Detect which cell encompasses the target text, then output its [x, y] center coordinate. 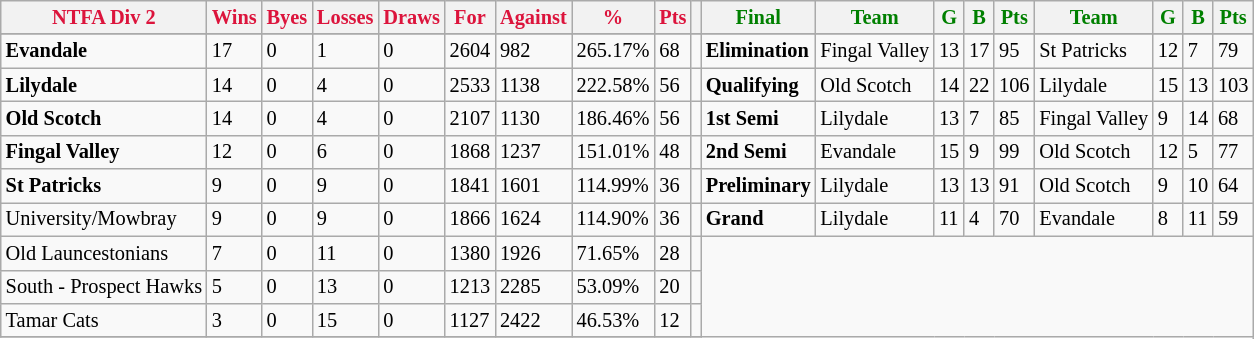
46.53% [614, 320]
265.17% [614, 51]
1st Semi [758, 118]
1138 [534, 85]
1127 [470, 320]
1624 [534, 219]
Preliminary [758, 186]
Grand [758, 219]
70 [1014, 219]
1841 [470, 186]
28 [672, 253]
1213 [470, 287]
79 [1233, 51]
1926 [534, 253]
South - Prospect Hawks [104, 287]
% [614, 17]
University/Mowbray [104, 219]
22 [979, 85]
1380 [470, 253]
1866 [470, 219]
2nd Semi [758, 152]
NTFA Div 2 [104, 17]
1601 [534, 186]
71.65% [614, 253]
77 [1233, 152]
151.01% [614, 152]
Byes [287, 17]
1237 [534, 152]
Wins [234, 17]
95 [1014, 51]
2107 [470, 118]
48 [672, 152]
2604 [470, 51]
186.46% [614, 118]
Old Launcestonians [104, 253]
114.90% [614, 219]
Draws [411, 17]
3 [234, 320]
6 [345, 152]
1130 [534, 118]
222.58% [614, 85]
Losses [345, 17]
59 [1233, 219]
20 [672, 287]
1 [345, 51]
8 [1168, 219]
1868 [470, 152]
103 [1233, 85]
Tamar Cats [104, 320]
982 [534, 51]
10 [1198, 186]
Against [534, 17]
For [470, 17]
Final [758, 17]
106 [1014, 85]
Qualifying [758, 85]
85 [1014, 118]
91 [1014, 186]
2285 [534, 287]
99 [1014, 152]
2533 [470, 85]
Elimination [758, 51]
2422 [534, 320]
114.99% [614, 186]
64 [1233, 186]
53.09% [614, 287]
